For the text-containing cell, return its midpoint in (X, Y) coordinate format. 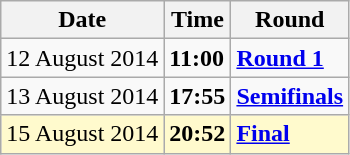
15 August 2014 (82, 134)
17:55 (198, 96)
Final (290, 134)
Date (82, 20)
Round 1 (290, 58)
Round (290, 20)
13 August 2014 (82, 96)
Time (198, 20)
11:00 (198, 58)
20:52 (198, 134)
12 August 2014 (82, 58)
Semifinals (290, 96)
